Capture the cell that displays the provided text and extract its (X, Y) central coordinate. 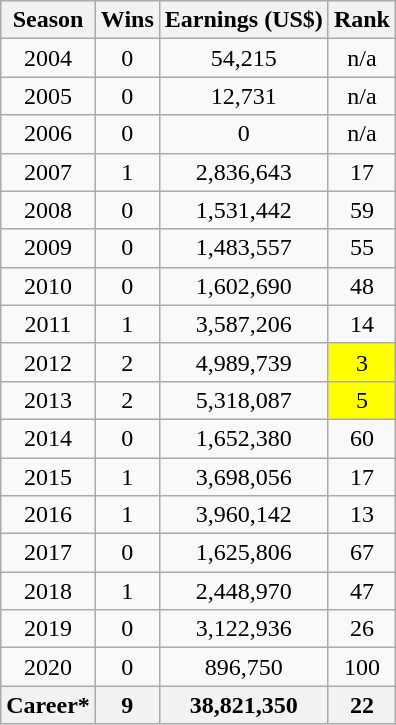
38,821,350 (244, 705)
2013 (48, 400)
3,698,056 (244, 477)
2,448,970 (244, 591)
2019 (48, 629)
Earnings (US$) (244, 20)
1,625,806 (244, 553)
896,750 (244, 667)
Wins (127, 20)
12,731 (244, 96)
2015 (48, 477)
5 (362, 400)
9 (127, 705)
2014 (48, 438)
3 (362, 362)
2012 (48, 362)
4,989,739 (244, 362)
2005 (48, 96)
2016 (48, 515)
3,960,142 (244, 515)
2020 (48, 667)
1,483,557 (244, 248)
26 (362, 629)
67 (362, 553)
Season (48, 20)
60 (362, 438)
2006 (48, 134)
2007 (48, 172)
54,215 (244, 58)
2018 (48, 591)
Career* (48, 705)
1,602,690 (244, 286)
13 (362, 515)
2004 (48, 58)
48 (362, 286)
1,531,442 (244, 210)
47 (362, 591)
100 (362, 667)
2008 (48, 210)
5,318,087 (244, 400)
3,122,936 (244, 629)
Rank (362, 20)
2010 (48, 286)
2,836,643 (244, 172)
1,652,380 (244, 438)
55 (362, 248)
2017 (48, 553)
2009 (48, 248)
2011 (48, 324)
59 (362, 210)
22 (362, 705)
14 (362, 324)
3,587,206 (244, 324)
